For the text-containing cell, return its midpoint in [x, y] coordinate format. 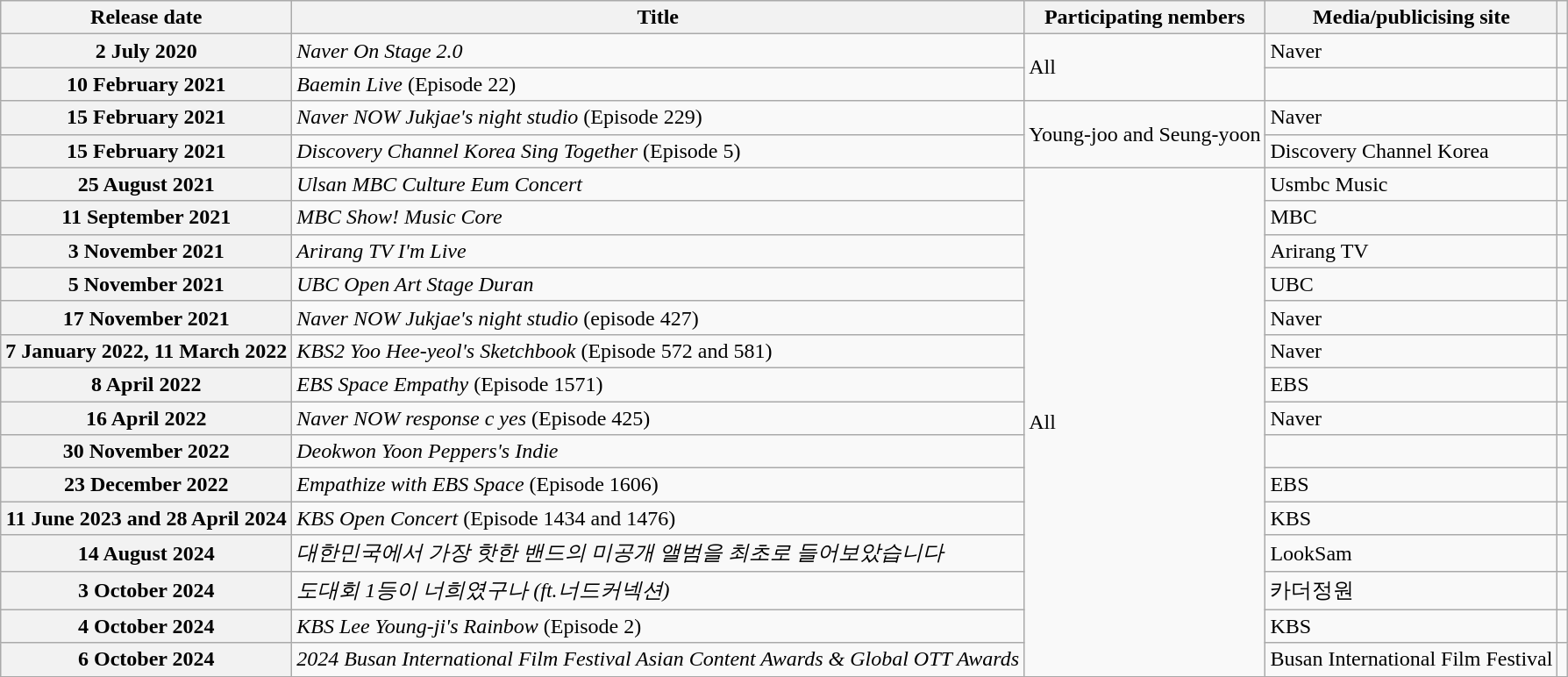
Ulsan MBC Culture Eum Concert [658, 184]
25 August 2021 [146, 184]
도대회 1등이 너희였구나 (ft.너드커넥션) [658, 591]
11 June 2023 and 28 April 2024 [146, 518]
30 November 2022 [146, 452]
14 August 2024 [146, 554]
MBC Show! Music Core [658, 217]
Naver NOW Jukjae's night studio (Episode 229) [658, 118]
Arirang TV [1412, 251]
2 July 2020 [146, 51]
KBS Lee Young-ji's Rainbow (Episode 2) [658, 626]
2024 Busan International Film Festival Asian Content Awards & Global OTT Awards [658, 659]
23 December 2022 [146, 485]
대한민국에서 가장 핫한 밴드의 미공개 앨범을 최초로 들어보았습니다 [658, 554]
UBC Open Art Stage Duran [658, 284]
Busan International Film Festival [1412, 659]
EBS Space Empathy (Episode 1571) [658, 384]
Arirang TV I'm Live [658, 251]
Naver NOW Jukjae's night studio (episode 427) [658, 317]
6 October 2024 [146, 659]
UBC [1412, 284]
Naver NOW response c yes (Episode 425) [658, 418]
KBS2 Yoo Hee-yeol's Sketchbook (Episode 572 and 581) [658, 351]
LookSam [1412, 554]
8 April 2022 [146, 384]
17 November 2021 [146, 317]
Usmbc Music [1412, 184]
11 September 2021 [146, 217]
Participating nembers [1145, 18]
7 January 2022, 11 March 2022 [146, 351]
4 October 2024 [146, 626]
Title [658, 18]
카더정원 [1412, 591]
Deokwon Yoon Peppers's Indie [658, 452]
KBS Open Concert (Episode 1434 and 1476) [658, 518]
Release date [146, 18]
Young-joo and Seung-yoon [1145, 134]
Baemin Live (Episode 22) [658, 84]
3 November 2021 [146, 251]
16 April 2022 [146, 418]
Discovery Channel Korea Sing Together (Episode 5) [658, 151]
Empathize with EBS Space (Episode 1606) [658, 485]
Media/publicising site [1412, 18]
10 February 2021 [146, 84]
5 November 2021 [146, 284]
3 October 2024 [146, 591]
Naver On Stage 2.0 [658, 51]
MBC [1412, 217]
Discovery Channel Korea [1412, 151]
